Find where the given text appears and provide that cell's center as (x, y) coordinate. 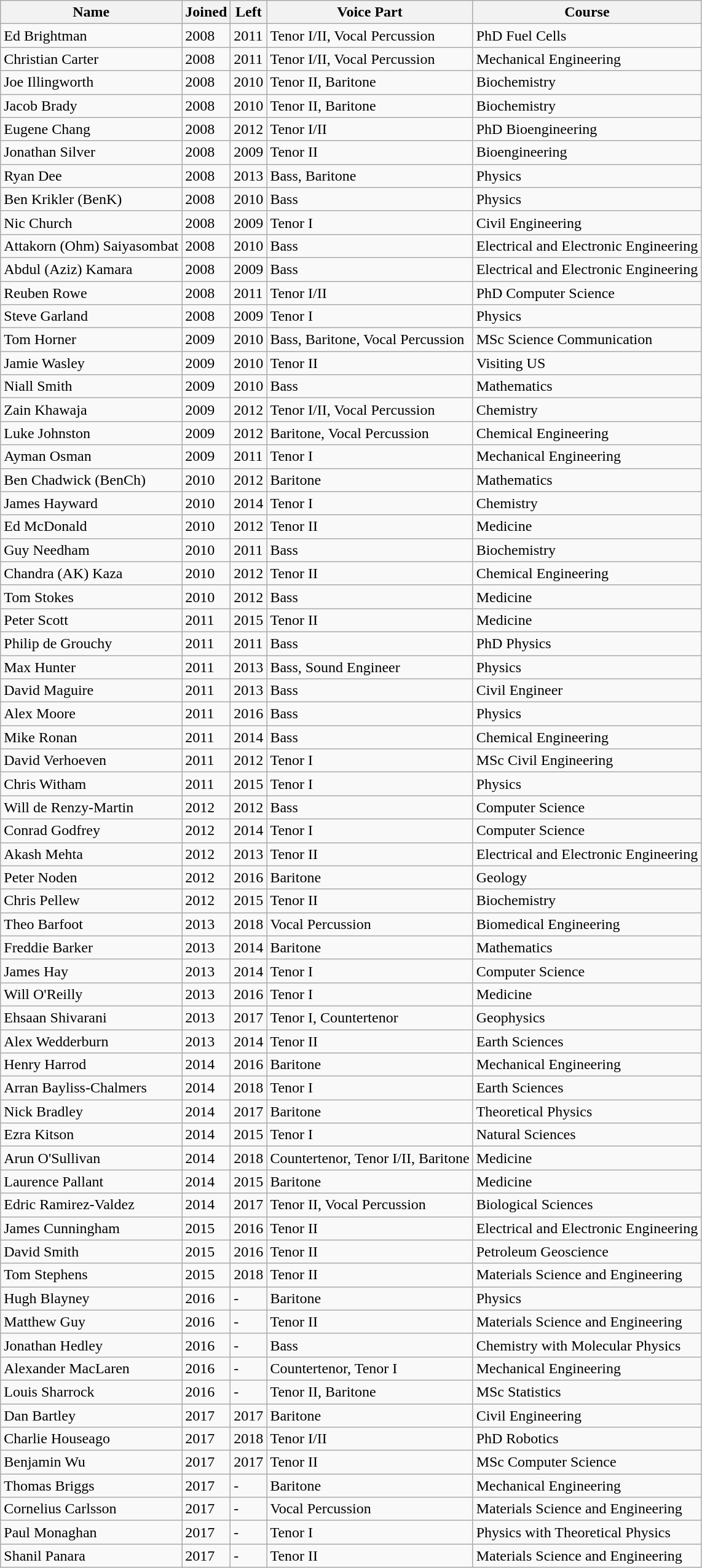
Henry Harrod (91, 1065)
Name (91, 12)
Niall Smith (91, 386)
Tenor II, Vocal Percussion (370, 1205)
Biological Sciences (587, 1205)
Chemistry with Molecular Physics (587, 1345)
Countertenor, Tenor I/II, Baritone (370, 1158)
Countertenor, Tenor I (370, 1368)
Will de Renzy-Martin (91, 807)
Paul Monaghan (91, 1532)
Jonathan Hedley (91, 1345)
Petroleum Geoscience (587, 1252)
Jonathan Silver (91, 152)
Laurence Pallant (91, 1182)
Philip de Grouchy (91, 643)
Mike Ronan (91, 737)
Thomas Briggs (91, 1486)
Peter Noden (91, 877)
Natural Sciences (587, 1135)
Ryan Dee (91, 176)
PhD Fuel Cells (587, 36)
Arun O'Sullivan (91, 1158)
Chris Witham (91, 784)
David Smith (91, 1252)
Ezra Kitson (91, 1135)
Alex Moore (91, 714)
Ehsaan Shivarani (91, 1017)
James Hayward (91, 503)
Baritone, Vocal Percussion (370, 433)
Civil Engineer (587, 691)
Akash Mehta (91, 854)
Course (587, 12)
Steve Garland (91, 316)
Louis Sharrock (91, 1392)
Attakorn (Ohm) Saiyasombat (91, 246)
Matthew Guy (91, 1322)
Guy Needham (91, 550)
Reuben Rowe (91, 293)
Eugene Chang (91, 129)
Ben Chadwick (BenCh) (91, 480)
Cornelius Carlsson (91, 1509)
Alexander MacLaren (91, 1368)
Biomedical Engineering (587, 924)
MSc Science Communication (587, 340)
Tom Stokes (91, 597)
Bass, Baritone (370, 176)
Hugh Blayney (91, 1298)
Geophysics (587, 1017)
Christian Carter (91, 59)
James Hay (91, 971)
Freddie Barker (91, 947)
Tom Stephens (91, 1275)
Voice Part (370, 12)
Nick Bradley (91, 1111)
PhD Bioengineering (587, 129)
PhD Physics (587, 643)
Tom Horner (91, 340)
Arran Bayliss-Chalmers (91, 1088)
Joe Illingworth (91, 82)
Theoretical Physics (587, 1111)
Will O'Reilly (91, 994)
Ed Brightman (91, 36)
Conrad Godfrey (91, 831)
Nic Church (91, 222)
Abdul (Aziz) Kamara (91, 269)
Bass, Baritone, Vocal Percussion (370, 340)
PhD Computer Science (587, 293)
Ayman Osman (91, 457)
Visiting US (587, 363)
Max Hunter (91, 667)
James Cunningham (91, 1228)
Peter Scott (91, 620)
Charlie Houseago (91, 1439)
Tenor I, Countertenor (370, 1017)
Luke Johnston (91, 433)
Jacob Brady (91, 106)
Jamie Wasley (91, 363)
Edric Ramirez-Valdez (91, 1205)
Ed McDonald (91, 527)
Dan Bartley (91, 1415)
Theo Barfoot (91, 924)
Bass, Sound Engineer (370, 667)
David Verhoeven (91, 761)
MSc Computer Science (587, 1462)
PhD Robotics (587, 1439)
Alex Wedderburn (91, 1041)
Bioengineering (587, 152)
Chris Pellew (91, 901)
Joined (207, 12)
Shanil Panara (91, 1556)
Physics with Theoretical Physics (587, 1532)
MSc Civil Engineering (587, 761)
Zain Khawaja (91, 410)
Chandra (AK) Kaza (91, 573)
MSc Statistics (587, 1392)
Ben Krikler (BenK) (91, 199)
Benjamin Wu (91, 1462)
Geology (587, 877)
Left (248, 12)
David Maguire (91, 691)
